For the text-containing cell, return its midpoint in (X, Y) coordinate format. 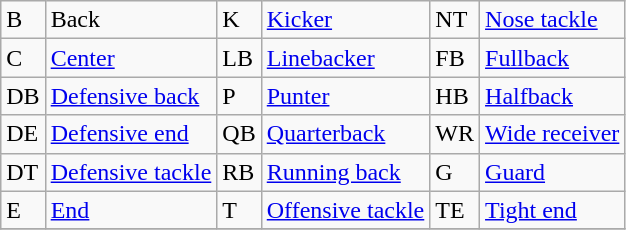
Wide receiver (552, 134)
G (455, 172)
K (239, 20)
LB (239, 58)
Offensive tackle (346, 210)
HB (455, 96)
TE (455, 210)
Guard (552, 172)
Quarterback (346, 134)
P (239, 96)
End (131, 210)
DB (23, 96)
Back (131, 20)
DE (23, 134)
DT (23, 172)
Running back (346, 172)
Center (131, 58)
Defensive back (131, 96)
QB (239, 134)
RB (239, 172)
WR (455, 134)
T (239, 210)
Linebacker (346, 58)
Halfback (552, 96)
E (23, 210)
C (23, 58)
NT (455, 20)
Defensive tackle (131, 172)
Kicker (346, 20)
Nose tackle (552, 20)
B (23, 20)
Defensive end (131, 134)
Punter (346, 96)
Tight end (552, 210)
FB (455, 58)
Fullback (552, 58)
